Locate the cell with the specified text and output its [x, y] center coordinate. 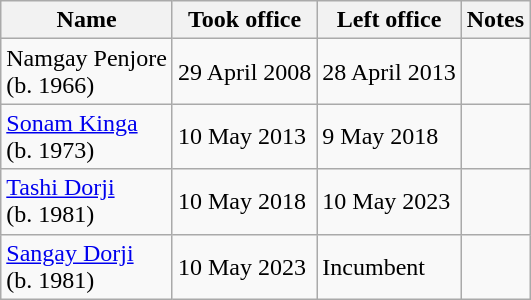
28 April 2013 [389, 72]
10 May 2018 [244, 202]
9 May 2018 [389, 136]
Sangay Dorji(b. 1981) [87, 266]
Namgay Penjore (b. 1966) [87, 72]
Notes [495, 20]
10 May 2013 [244, 136]
Name [87, 20]
29 April 2008 [244, 72]
Tashi Dorji(b. 1981) [87, 202]
Incumbent [389, 266]
Left office [389, 20]
Took office [244, 20]
Sonam Kinga(b. 1973) [87, 136]
